Extract the (X, Y) coordinate from the center of the cell holding the provided text.  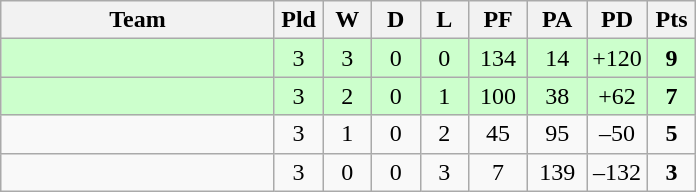
–132 (618, 172)
Pld (298, 20)
38 (558, 96)
–50 (618, 134)
PA (558, 20)
Team (138, 20)
134 (498, 58)
Pts (672, 20)
W (348, 20)
+120 (618, 58)
95 (558, 134)
PF (498, 20)
L (444, 20)
5 (672, 134)
45 (498, 134)
PD (618, 20)
100 (498, 96)
D (396, 20)
9 (672, 58)
139 (558, 172)
+62 (618, 96)
14 (558, 58)
